Scan for the cell matching the given text and deliver its [X, Y] coordinate at center. 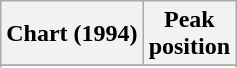
Chart (1994) [72, 34]
Peakposition [189, 34]
